Search for the cell housing the specified text and yield its [X, Y] center coordinate. 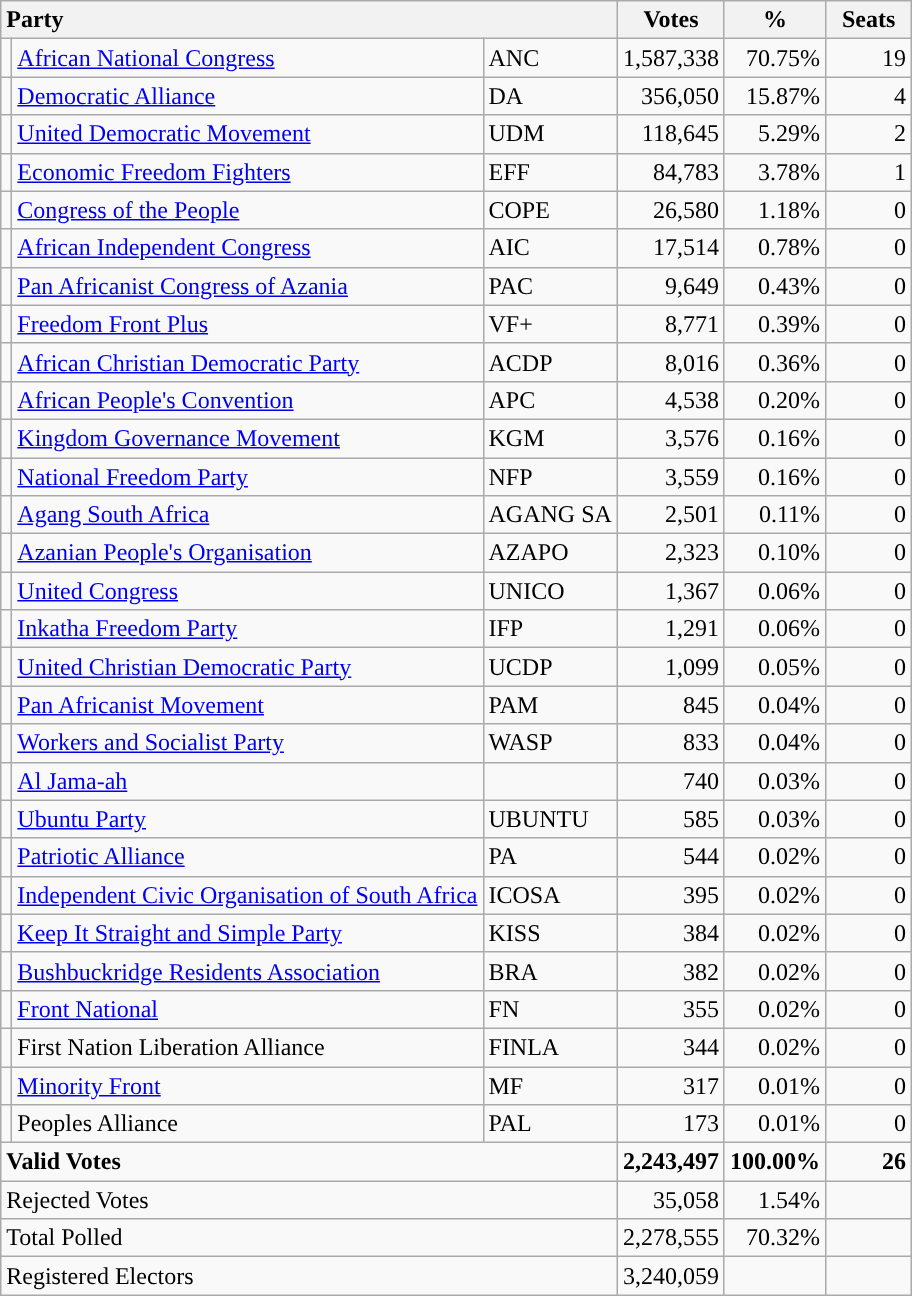
First Nation Liberation Alliance [248, 1047]
Bushbuckridge Residents Association [248, 971]
Registered Electors [310, 1276]
9,649 [670, 286]
UDM [550, 134]
1,587,338 [670, 58]
UBUNTU [550, 819]
EFF [550, 172]
317 [670, 1085]
Ubuntu Party [248, 819]
8,016 [670, 362]
Congress of the People [248, 210]
United Christian Democratic Party [248, 667]
3.78% [774, 172]
0.78% [774, 248]
35,058 [670, 1200]
Pan Africanist Congress of Azania [248, 286]
COPE [550, 210]
585 [670, 819]
382 [670, 971]
2 [869, 134]
Economic Freedom Fighters [248, 172]
African National Congress [248, 58]
1.54% [774, 1200]
VF+ [550, 324]
ACDP [550, 362]
Minority Front [248, 1085]
KGM [550, 438]
KISS [550, 933]
4,538 [670, 400]
0.20% [774, 400]
Seats [869, 20]
Total Polled [310, 1238]
Pan Africanist Movement [248, 705]
ICOSA [550, 895]
1.18% [774, 210]
355 [670, 1009]
PAL [550, 1124]
Rejected Votes [310, 1200]
AIC [550, 248]
Peoples Alliance [248, 1124]
PAC [550, 286]
Independent Civic Organisation of South Africa [248, 895]
National Freedom Party [248, 477]
17,514 [670, 248]
3,559 [670, 477]
2,323 [670, 553]
0.10% [774, 553]
Votes [670, 20]
15.87% [774, 96]
African People's Convention [248, 400]
833 [670, 743]
Front National [248, 1009]
United Congress [248, 591]
NFP [550, 477]
2,243,497 [670, 1162]
AZAPO [550, 553]
344 [670, 1047]
2,501 [670, 515]
0.39% [774, 324]
Democratic Alliance [248, 96]
Al Jama-ah [248, 781]
PA [550, 857]
Valid Votes [310, 1162]
0.11% [774, 515]
WASP [550, 743]
0.36% [774, 362]
Kingdom Governance Movement [248, 438]
19 [869, 58]
AGANG SA [550, 515]
70.75% [774, 58]
Patriotic Alliance [248, 857]
0.05% [774, 667]
3,576 [670, 438]
Freedom Front Plus [248, 324]
African Independent Congress [248, 248]
70.32% [774, 1238]
FINLA [550, 1047]
1,099 [670, 667]
100.00% [774, 1162]
3,240,059 [670, 1276]
DA [550, 96]
Inkatha Freedom Party [248, 629]
845 [670, 705]
UNICO [550, 591]
1,367 [670, 591]
African Christian Democratic Party [248, 362]
Keep It Straight and Simple Party [248, 933]
BRA [550, 971]
2,278,555 [670, 1238]
IFP [550, 629]
4 [869, 96]
FN [550, 1009]
United Democratic Movement [248, 134]
26 [869, 1162]
Workers and Socialist Party [248, 743]
384 [670, 933]
UCDP [550, 667]
Party [310, 20]
173 [670, 1124]
740 [670, 781]
8,771 [670, 324]
1 [869, 172]
84,783 [670, 172]
% [774, 20]
5.29% [774, 134]
118,645 [670, 134]
ANC [550, 58]
Agang South Africa [248, 515]
Azanian People's Organisation [248, 553]
395 [670, 895]
0.43% [774, 286]
APC [550, 400]
MF [550, 1085]
544 [670, 857]
26,580 [670, 210]
356,050 [670, 96]
PAM [550, 705]
1,291 [670, 629]
